Locate the cell with the specified text and output its (X, Y) center coordinate. 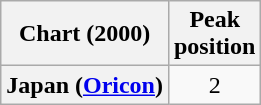
2 (214, 85)
Japan (Oricon) (85, 85)
Peakposition (214, 34)
Chart (2000) (85, 34)
